Provide the [X, Y] coordinate of the cell's center where the given text is located.  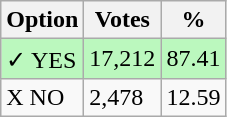
X NO [42, 97]
12.59 [194, 97]
Votes [122, 20]
17,212 [122, 59]
87.41 [194, 59]
✓ YES [42, 59]
Option [42, 20]
% [194, 20]
2,478 [122, 97]
